From the cell containing the given text, extract its center point as (X, Y) coordinate. 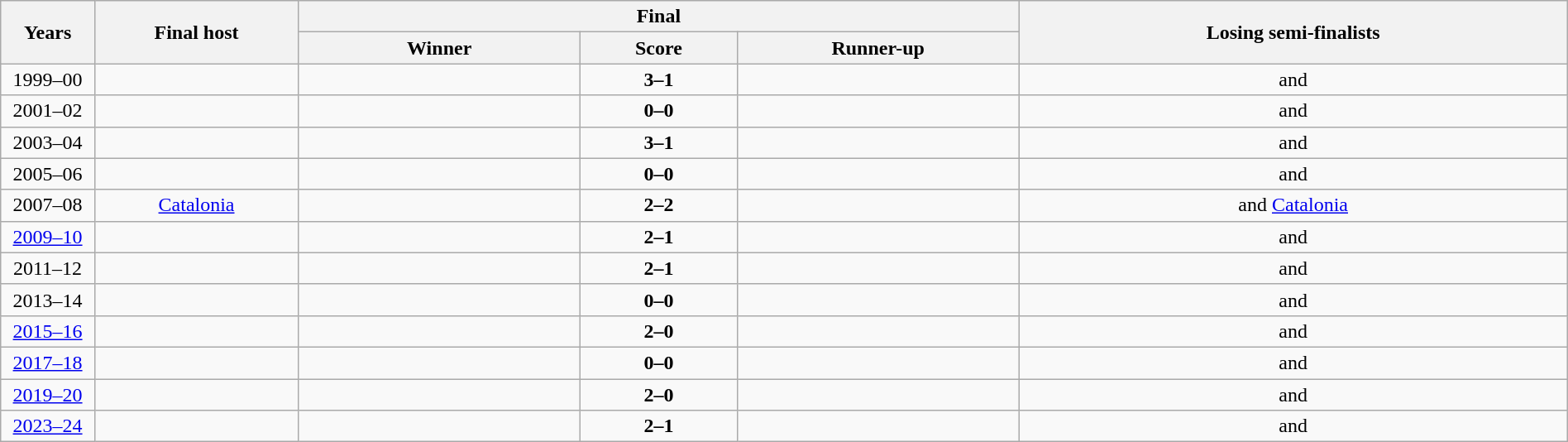
Score (658, 48)
2011–12 (48, 268)
Final host (196, 32)
Final (658, 17)
2005–06 (48, 174)
2013–14 (48, 300)
Runner-up (878, 48)
2007–08 (48, 205)
2–2 (658, 205)
Winner (440, 48)
2023–24 (48, 426)
2017–18 (48, 363)
2015–16 (48, 331)
2001–02 (48, 111)
2003–04 (48, 142)
Losing semi-finalists (1293, 32)
Years (48, 32)
1999–00 (48, 79)
2019–20 (48, 395)
and Catalonia (1293, 205)
2009–10 (48, 237)
Catalonia (196, 205)
